Provide the [x, y] coordinate of the cell's center where the given text is located.  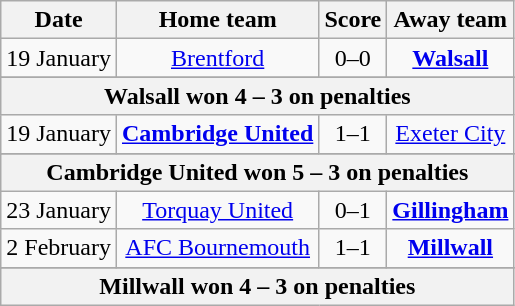
Brentford [217, 58]
Away team [450, 20]
Score [353, 20]
0–1 [353, 210]
23 January [59, 210]
Exeter City [450, 134]
2 February [59, 248]
Walsall [450, 58]
Millwall [450, 248]
Cambridge United won 5 – 3 on penalties [258, 172]
Cambridge United [217, 134]
Gillingham [450, 210]
Date [59, 20]
Walsall won 4 – 3 on penalties [258, 96]
AFC Bournemouth [217, 248]
Torquay United [217, 210]
0–0 [353, 58]
Home team [217, 20]
Millwall won 4 – 3 on penalties [258, 286]
